Detect which cell encompasses the target text, then output its [x, y] center coordinate. 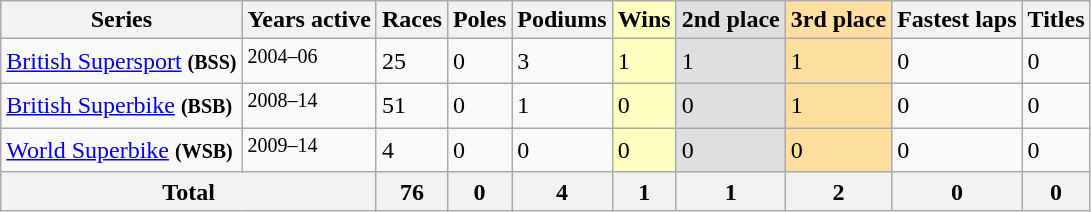
World Superbike (WSB) [122, 150]
Titles [1056, 20]
25 [412, 62]
76 [412, 191]
Years active [309, 20]
Wins [644, 20]
3rd place [838, 20]
2009–14 [309, 150]
2 [838, 191]
Poles [479, 20]
3 [562, 62]
2nd place [730, 20]
51 [412, 106]
2004–06 [309, 62]
2008–14 [309, 106]
British Supersport (BSS) [122, 62]
Podiums [562, 20]
Fastest laps [957, 20]
British Superbike (BSB) [122, 106]
Races [412, 20]
Total [189, 191]
Series [122, 20]
